For the text-containing cell, return its midpoint in [x, y] coordinate format. 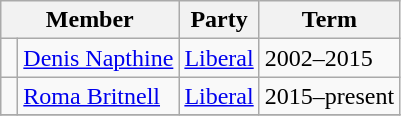
Member [90, 20]
Roma Britnell [98, 96]
2015–present [329, 96]
Party [219, 20]
Denis Napthine [98, 58]
Term [329, 20]
2002–2015 [329, 58]
